Identify which cell holds the provided text, then report its [X, Y] central coordinate. 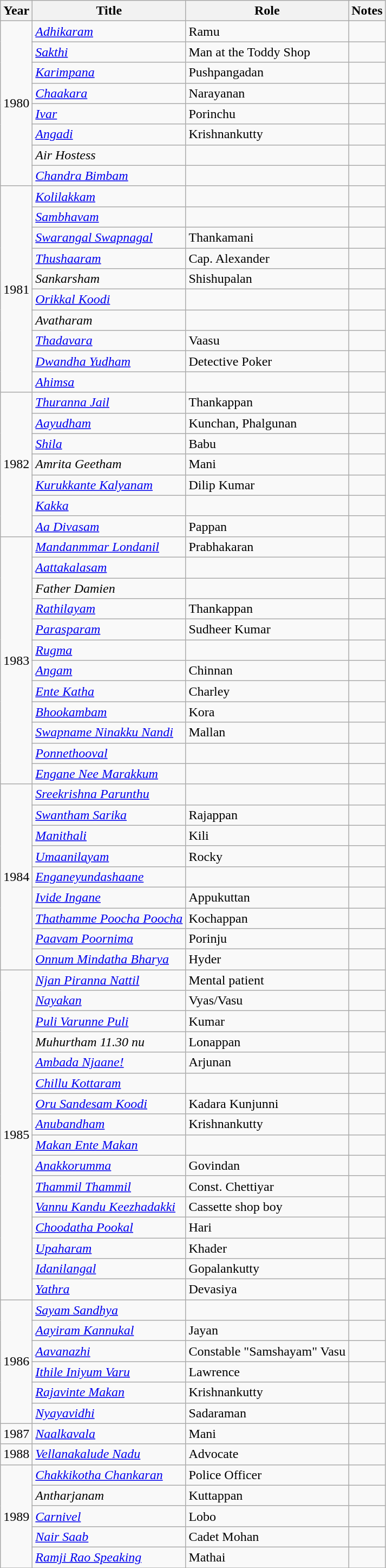
Naalkavala [109, 1434]
Nyayavidhi [109, 1413]
Pappan [267, 526]
Arjunan [267, 1062]
Swarangal Swapnagal [109, 237]
Nair Saab [109, 1537]
Enganeyundashaane [109, 877]
Bhookambam [109, 712]
Aa Divasam [109, 526]
Vannu Kandu Keezhadakki [109, 1207]
Angadi [109, 134]
Parasparam [109, 630]
Mathai [267, 1557]
Sreekrishna Parunthu [109, 794]
Sadaraman [267, 1413]
Aayiram Kannukal [109, 1331]
Air Hostess [109, 155]
Adhikaram [109, 31]
Aayudham [109, 423]
Kurukkante Kalyanam [109, 485]
Ponnethooval [109, 753]
1985 [16, 1135]
Lonappan [267, 1042]
Sambhavam [109, 217]
Sudheer Kumar [267, 630]
Role [267, 11]
Swantham Sarika [109, 815]
Kadara Kunjunni [267, 1104]
Orikkal Koodi [109, 300]
Ambada Njaane! [109, 1062]
Sankarsham [109, 279]
Pushpangadan [267, 73]
Rugma [109, 650]
Angam [109, 671]
Rocky [267, 856]
Makan Ente Makan [109, 1145]
Dwandha Yudham [109, 361]
Gopalankutty [267, 1269]
Cadet Mohan [267, 1537]
Mandanmmar Londanil [109, 547]
Const. Chettiyar [267, 1186]
Lobo [267, 1516]
Cap. Alexander [267, 258]
1989 [16, 1516]
Aavanazhi [109, 1351]
Kumar [267, 1021]
Lawrence [267, 1372]
Ente Katha [109, 691]
Khader [267, 1248]
Onnum Mindatha Bharya [109, 960]
Prabhakaran [267, 547]
Cassette shop boy [267, 1207]
Shishupalan [267, 279]
Rajavinte Makan [109, 1392]
Oru Sandesam Koodi [109, 1104]
Babu [267, 444]
Kuttappan [267, 1495]
Aattakalasam [109, 567]
Ramji Rao Speaking [109, 1557]
Ramu [267, 31]
1986 [16, 1362]
Constable "Samshayam" Vasu [267, 1351]
Idanilangal [109, 1269]
Swapname Ninakku Nandi [109, 733]
Engane Nee Marakkum [109, 774]
Sakthi [109, 52]
Advocate [267, 1454]
Devasiya [267, 1290]
Antharjanam [109, 1495]
Thankamani [267, 237]
Mallan [267, 733]
Hyder [267, 960]
Rajappan [267, 815]
Man at the Toddy Shop [267, 52]
Thammil Thammil [109, 1186]
Kili [267, 835]
Carnivel [109, 1516]
Title [109, 11]
Chaakara [109, 93]
Muhurtham 11.30 nu [109, 1042]
1982 [16, 464]
Chandra Bimbam [109, 176]
Amrita Geetham [109, 464]
Choodatha Pookal [109, 1227]
Notes [367, 11]
Porinju [267, 939]
Ivar [109, 114]
Vyas/Vasu [267, 1001]
1987 [16, 1434]
Thushaaram [109, 258]
Kochappan [267, 918]
Avatharam [109, 320]
Umaanilayam [109, 856]
Govindan [267, 1165]
1983 [16, 660]
Paavam Poornima [109, 939]
Yathra [109, 1290]
Kolilakkam [109, 196]
Nayakan [109, 1001]
Karimpana [109, 73]
Vaasu [267, 341]
Jayan [267, 1331]
1981 [16, 289]
1988 [16, 1454]
Year [16, 11]
Ahimsa [109, 382]
Chillu Kottaram [109, 1083]
Rathilayam [109, 609]
Kunchan, Phalgunan [267, 423]
Manithali [109, 835]
Thuranna Jail [109, 403]
Father Damien [109, 588]
Kora [267, 712]
Ivide Ingane [109, 897]
Detective Poker [267, 361]
Police Officer [267, 1475]
Appukuttan [267, 897]
Sayam Sandhya [109, 1310]
Kakka [109, 506]
Chakkikotha Chankaran [109, 1475]
1984 [16, 877]
Vellanakalude Nadu [109, 1454]
1980 [16, 103]
Shila [109, 444]
Ithile Iniyum Varu [109, 1372]
Charley [267, 691]
Njan Piranna Nattil [109, 980]
Anubandham [109, 1124]
Dilip Kumar [267, 485]
Hari [267, 1227]
Anakkorumma [109, 1165]
Puli Varunne Puli [109, 1021]
Thadavara [109, 341]
Upaharam [109, 1248]
Narayanan [267, 93]
Thathamme Poocha Poocha [109, 918]
Chinnan [267, 671]
Mental patient [267, 980]
Porinchu [267, 114]
